Find where the given text appears and provide that cell's center as [x, y] coordinate. 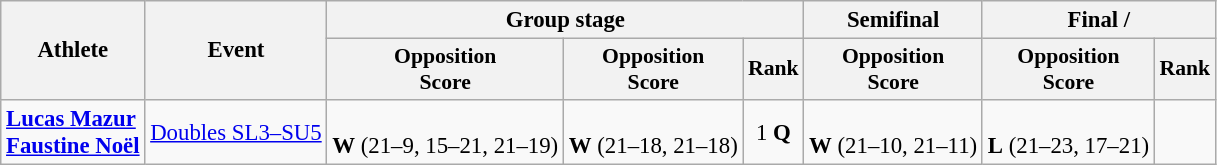
Final / [1098, 20]
W (21–10, 21–11) [894, 132]
Group stage [566, 20]
W (21–9, 15–21, 21–19) [446, 132]
Semifinal [894, 20]
W (21–18, 21–18) [653, 132]
L (21–23, 17–21) [1068, 132]
1 Q [774, 132]
Doubles SL3–SU5 [236, 132]
Event [236, 50]
Lucas MazurFaustine Noël [73, 132]
Athlete [73, 50]
